Determine the (x, y) coordinate at the center of the cell enclosing the given text.  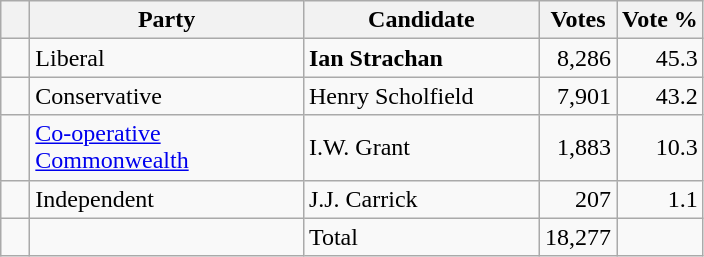
207 (578, 199)
Independent (167, 199)
Liberal (167, 58)
8,286 (578, 58)
Total (421, 237)
Vote % (660, 20)
Votes (578, 20)
7,901 (578, 96)
Ian Strachan (421, 58)
J.J. Carrick (421, 199)
45.3 (660, 58)
Party (167, 20)
Candidate (421, 20)
43.2 (660, 96)
1,883 (578, 148)
18,277 (578, 237)
Henry Scholfield (421, 96)
Co-operative Commonwealth (167, 148)
Conservative (167, 96)
1.1 (660, 199)
10.3 (660, 148)
I.W. Grant (421, 148)
